Return (x, y) of the center of cell containing provided text 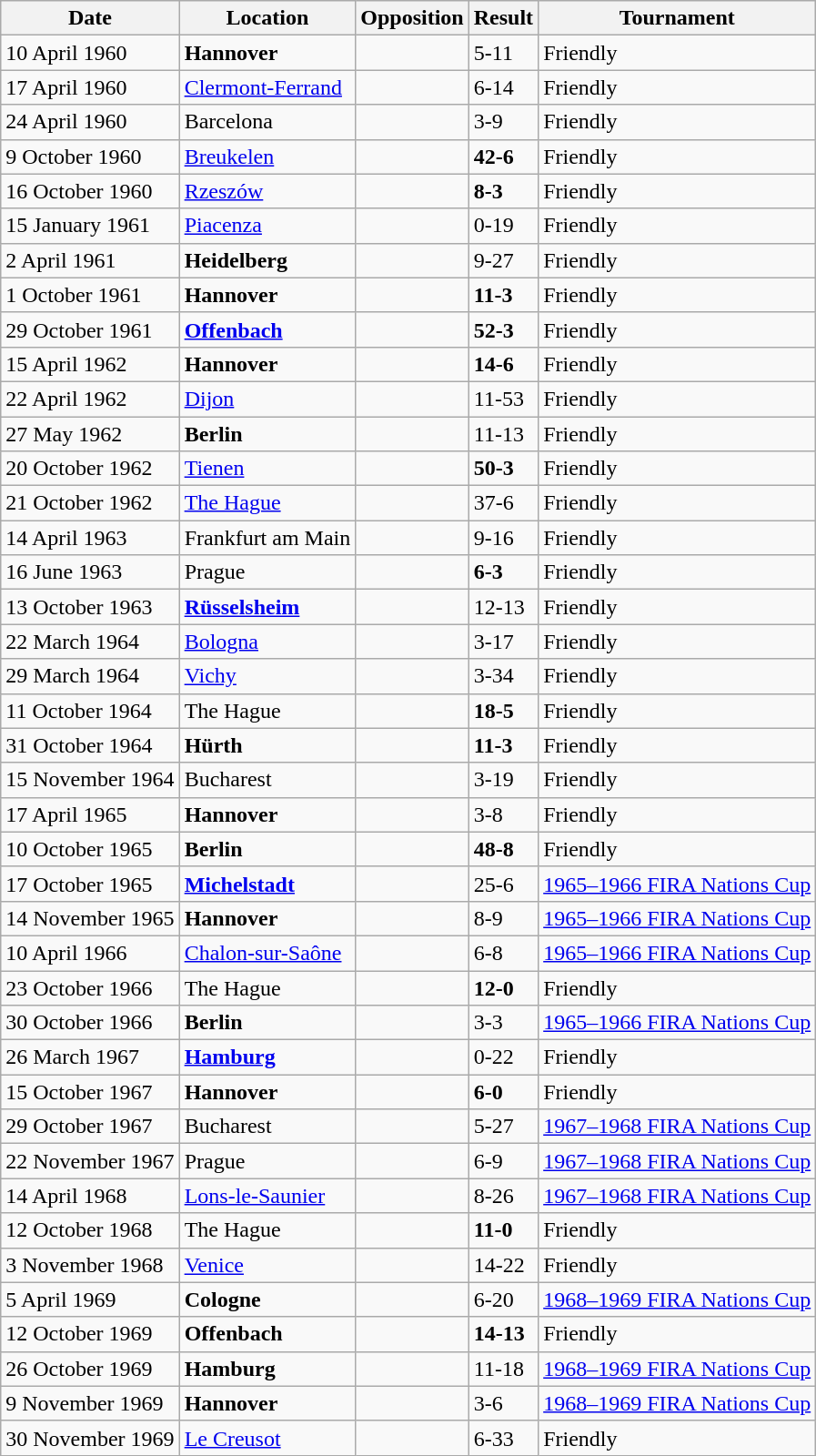
16 June 1963 (90, 572)
9-27 (503, 260)
Result (503, 18)
6-8 (503, 953)
11-13 (503, 434)
24 April 1960 (90, 122)
20 October 1962 (90, 469)
3-19 (503, 780)
Chalon-sur-Saône (267, 953)
30 October 1966 (90, 1023)
8-3 (503, 191)
Rzeszów (267, 191)
12 October 1969 (90, 1334)
42-6 (503, 157)
Tienen (267, 469)
14-22 (503, 1265)
11-53 (503, 399)
31 October 1964 (90, 745)
26 March 1967 (90, 1057)
30 November 1969 (90, 1438)
Frankfurt am Main (267, 538)
Date (90, 18)
3-9 (503, 122)
26 October 1969 (90, 1369)
11-0 (503, 1230)
18-5 (503, 711)
Piacenza (267, 226)
Dijon (267, 399)
15 November 1964 (90, 780)
9 November 1969 (90, 1403)
21 October 1962 (90, 503)
Breukelen (267, 157)
16 October 1960 (90, 191)
Le Creusot (267, 1438)
3-17 (503, 642)
12 October 1968 (90, 1230)
10 April 1960 (90, 53)
6-9 (503, 1161)
6-14 (503, 87)
22 April 1962 (90, 399)
6-0 (503, 1092)
27 May 1962 (90, 434)
Location (267, 18)
29 October 1967 (90, 1127)
14-13 (503, 1334)
3-3 (503, 1023)
Lons-le-Saunier (267, 1196)
2 April 1961 (90, 260)
23 October 1966 (90, 987)
6-33 (503, 1438)
15 October 1967 (90, 1092)
Vichy (267, 676)
14-6 (503, 364)
3-34 (503, 676)
9-16 (503, 538)
Rüsselsheim (267, 607)
Barcelona (267, 122)
Michelstadt (267, 884)
37-6 (503, 503)
22 November 1967 (90, 1161)
8-9 (503, 918)
52-3 (503, 329)
0-19 (503, 226)
3-6 (503, 1403)
17 April 1960 (90, 87)
50-3 (503, 469)
Clermont-Ferrand (267, 87)
29 October 1961 (90, 329)
29 March 1964 (90, 676)
14 November 1965 (90, 918)
Tournament (677, 18)
Heidelberg (267, 260)
10 April 1966 (90, 953)
6-20 (503, 1299)
3-8 (503, 814)
9 October 1960 (90, 157)
10 October 1965 (90, 849)
25-6 (503, 884)
48-8 (503, 849)
Bologna (267, 642)
3 November 1968 (90, 1265)
Opposition (412, 18)
14 April 1968 (90, 1196)
Cologne (267, 1299)
5-27 (503, 1127)
17 October 1965 (90, 884)
12-0 (503, 987)
Venice (267, 1265)
12-13 (503, 607)
14 April 1963 (90, 538)
11-18 (503, 1369)
5-11 (503, 53)
13 October 1963 (90, 607)
0-22 (503, 1057)
Hürth (267, 745)
15 April 1962 (90, 364)
8-26 (503, 1196)
11 October 1964 (90, 711)
22 March 1964 (90, 642)
15 January 1961 (90, 226)
6-3 (503, 572)
1 October 1961 (90, 295)
5 April 1969 (90, 1299)
17 April 1965 (90, 814)
